Pinpoint the cell where the given text exists, returning its [X, Y] midpoint coordinate. 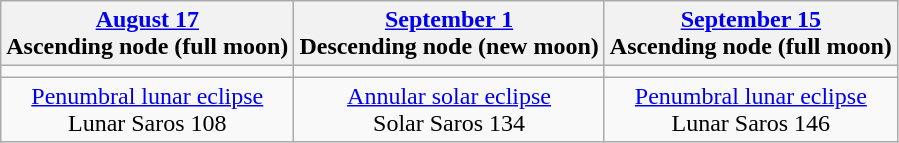
September 15Ascending node (full moon) [750, 34]
September 1Descending node (new moon) [449, 34]
Penumbral lunar eclipseLunar Saros 108 [148, 110]
August 17Ascending node (full moon) [148, 34]
Annular solar eclipseSolar Saros 134 [449, 110]
Penumbral lunar eclipseLunar Saros 146 [750, 110]
